From the cell containing the given text, extract its center point as (x, y) coordinate. 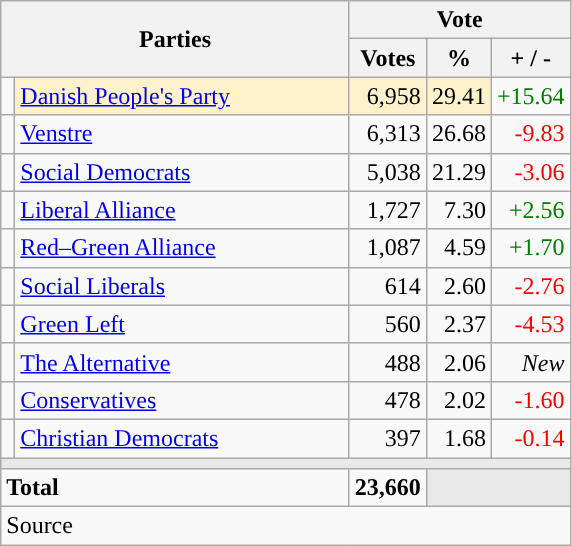
Green Left (182, 324)
% (458, 58)
23,660 (388, 488)
Parties (176, 39)
4.59 (458, 248)
-2.76 (530, 286)
Conservatives (182, 400)
New (530, 362)
2.37 (458, 324)
2.60 (458, 286)
Liberal Alliance (182, 210)
6,313 (388, 134)
2.02 (458, 400)
1,087 (388, 248)
2.06 (458, 362)
Source (286, 526)
Christian Democrats (182, 438)
+15.64 (530, 96)
Votes (388, 58)
Total (176, 488)
-1.60 (530, 400)
-4.53 (530, 324)
488 (388, 362)
1.68 (458, 438)
614 (388, 286)
5,038 (388, 172)
+ / - (530, 58)
478 (388, 400)
6,958 (388, 96)
Social Liberals (182, 286)
-3.06 (530, 172)
Venstre (182, 134)
26.68 (458, 134)
Danish People's Party (182, 96)
+2.56 (530, 210)
-9.83 (530, 134)
+1.70 (530, 248)
21.29 (458, 172)
Vote (460, 20)
29.41 (458, 96)
397 (388, 438)
Social Democrats (182, 172)
1,727 (388, 210)
The Alternative (182, 362)
-0.14 (530, 438)
Red–Green Alliance (182, 248)
7.30 (458, 210)
560 (388, 324)
